Locate the cell with the specified text and output its (X, Y) center coordinate. 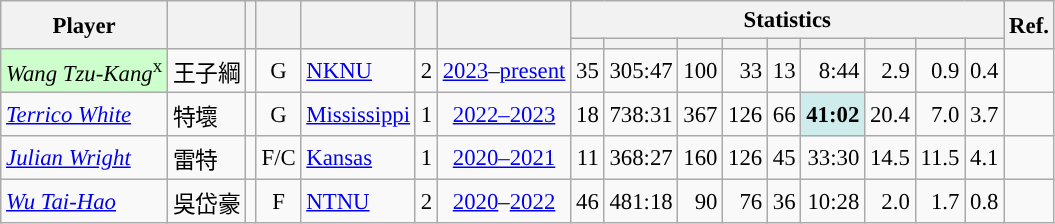
7.0 (940, 115)
45 (784, 158)
Julian Wright (84, 158)
367 (700, 115)
10:28 (833, 202)
481:18 (641, 202)
王子綱 (206, 71)
3.7 (984, 115)
Terrico White (84, 115)
13 (784, 71)
76 (746, 202)
2022–2023 (504, 115)
100 (700, 71)
35 (588, 71)
20.4 (890, 115)
66 (784, 115)
Wang Tzu-Kangx (84, 71)
33:30 (833, 158)
90 (700, 202)
0.4 (984, 71)
Kansas (358, 158)
36 (784, 202)
18 (588, 115)
F/C (278, 158)
Wu Tai-Hao (84, 202)
8:44 (833, 71)
4.1 (984, 158)
33 (746, 71)
305:47 (641, 71)
NTNU (358, 202)
吳岱豪 (206, 202)
Mississippi (358, 115)
1.7 (940, 202)
14.5 (890, 158)
46 (588, 202)
Ref. (1029, 25)
Player (84, 25)
NKNU (358, 71)
2020–2022 (504, 202)
0.8 (984, 202)
2023–present (504, 71)
雷特 (206, 158)
160 (700, 158)
0.9 (940, 71)
368:27 (641, 158)
2.9 (890, 71)
11 (588, 158)
41:02 (833, 115)
特壞 (206, 115)
2020–2021 (504, 158)
Statistics (788, 20)
2.0 (890, 202)
11.5 (940, 158)
738:31 (641, 115)
F (278, 202)
